Pinpoint the cell where the given text exists, returning its (X, Y) midpoint coordinate. 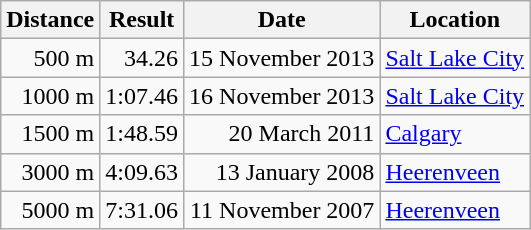
20 March 2011 (282, 134)
1500 m (50, 134)
1000 m (50, 96)
Calgary (455, 134)
11 November 2007 (282, 210)
Result (142, 20)
3000 m (50, 172)
5000 m (50, 210)
15 November 2013 (282, 58)
1:48.59 (142, 134)
1:07.46 (142, 96)
Location (455, 20)
34.26 (142, 58)
13 January 2008 (282, 172)
500 m (50, 58)
4:09.63 (142, 172)
16 November 2013 (282, 96)
7:31.06 (142, 210)
Distance (50, 20)
Date (282, 20)
